Detect which cell encompasses the target text, then output its [x, y] center coordinate. 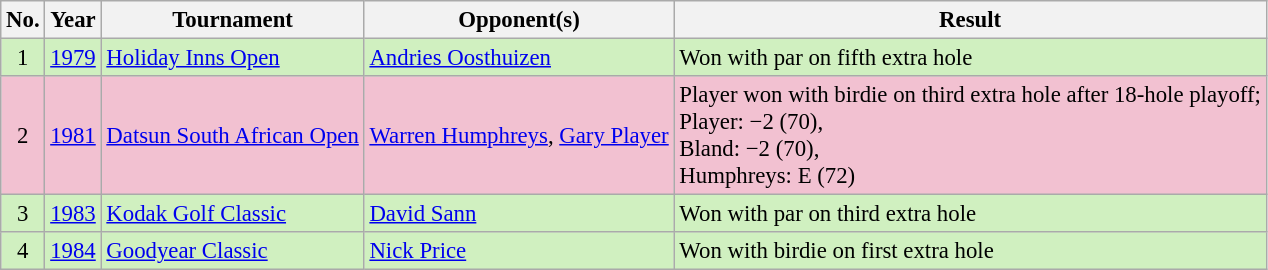
Kodak Golf Classic [232, 214]
3 [23, 214]
4 [23, 251]
Won with birdie on first extra hole [970, 251]
No. [23, 20]
1983 [73, 214]
Won with par on third extra hole [970, 214]
David Sann [519, 214]
Nick Price [519, 251]
1979 [73, 58]
Datsun South African Open [232, 136]
1984 [73, 251]
Goodyear Classic [232, 251]
Player won with birdie on third extra hole after 18-hole playoff;Player: −2 (70),Bland: −2 (70),Humphreys: E (72) [970, 136]
1 [23, 58]
2 [23, 136]
Opponent(s) [519, 20]
1981 [73, 136]
Result [970, 20]
Warren Humphreys, Gary Player [519, 136]
Tournament [232, 20]
Holiday Inns Open [232, 58]
Andries Oosthuizen [519, 58]
Year [73, 20]
Won with par on fifth extra hole [970, 58]
